Provide the [x, y] coordinate of the cell's center where the given text is located.  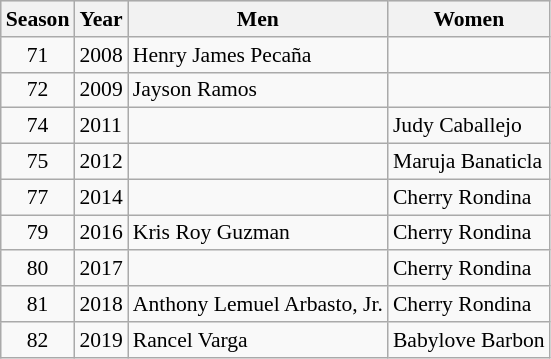
2016 [100, 233]
79 [38, 233]
75 [38, 162]
Year [100, 19]
Season [38, 19]
81 [38, 304]
82 [38, 340]
2017 [100, 269]
Jayson Ramos [258, 90]
Anthony Lemuel Arbasto, Jr. [258, 304]
77 [38, 197]
Rancel Varga [258, 340]
80 [38, 269]
Maruja Banaticla [469, 162]
2008 [100, 55]
2018 [100, 304]
Babylove Barbon [469, 340]
Men [258, 19]
Henry James Pecaña [258, 55]
Judy Caballejo [469, 126]
2014 [100, 197]
72 [38, 90]
2011 [100, 126]
2019 [100, 340]
71 [38, 55]
74 [38, 126]
Kris Roy Guzman [258, 233]
2009 [100, 90]
2012 [100, 162]
Women [469, 19]
